Return the [x, y] coordinate for the center point of the cell that contains the specified text.  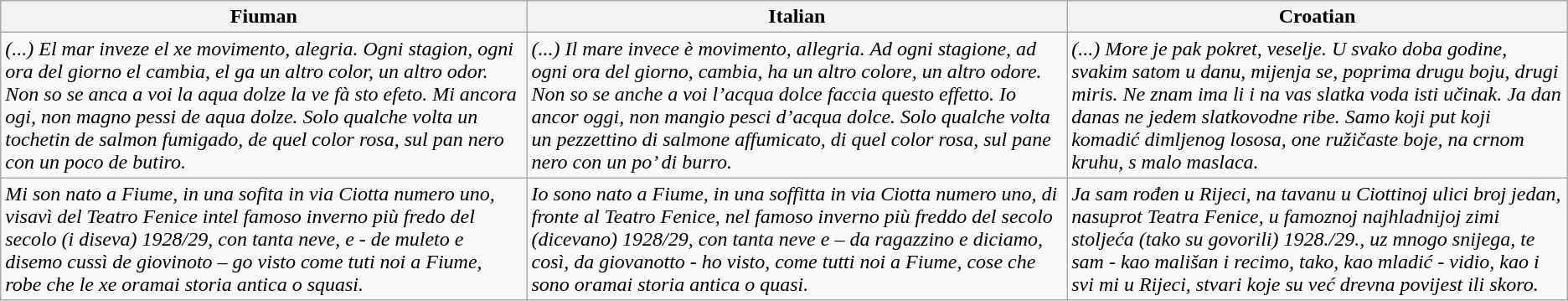
Croatian [1318, 17]
Italian [797, 17]
Fiuman [264, 17]
